Extract the (x, y) coordinate from the center of the cell holding the provided text.  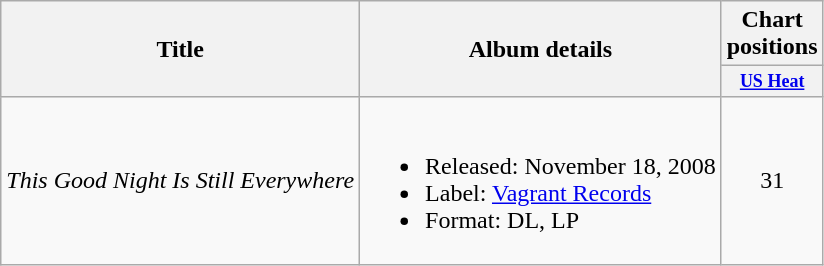
US Heat (772, 82)
Album details (541, 49)
This Good Night Is Still Everywhere (180, 180)
31 (772, 180)
Chart positions (772, 34)
Released: November 18, 2008Label: Vagrant RecordsFormat: DL, LP (541, 180)
Title (180, 49)
